Capture the cell that displays the provided text and extract its [x, y] central coordinate. 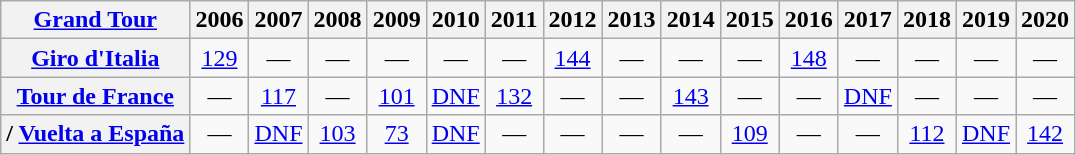
2020 [1046, 20]
2008 [338, 20]
2012 [572, 20]
2007 [278, 20]
73 [396, 134]
Grand Tour [96, 20]
142 [1046, 134]
101 [396, 96]
Tour de France [96, 96]
103 [338, 134]
2006 [220, 20]
143 [690, 96]
2013 [632, 20]
117 [278, 96]
2017 [868, 20]
Giro d'Italia [96, 58]
2014 [690, 20]
112 [926, 134]
2010 [456, 20]
2019 [986, 20]
2016 [808, 20]
2015 [750, 20]
132 [514, 96]
2018 [926, 20]
148 [808, 58]
144 [572, 58]
2009 [396, 20]
/ Vuelta a España [96, 134]
2011 [514, 20]
129 [220, 58]
109 [750, 134]
